Return the (x, y) coordinate for the center point of the cell that contains the specified text.  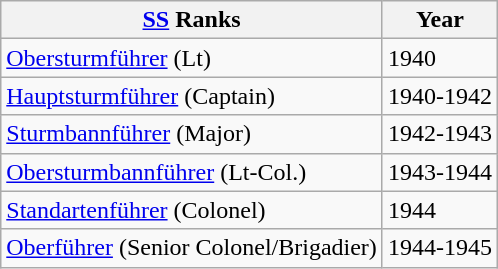
Sturmbannführer (Major) (192, 134)
Standartenführer (Colonel) (192, 210)
Obersturmführer (Lt) (192, 58)
1940-1942 (440, 96)
1940 (440, 58)
Oberführer (Senior Colonel/Brigadier) (192, 248)
SS Ranks (192, 20)
1944-1945 (440, 248)
Obersturmbannführer (Lt-Col.) (192, 172)
1942-1943 (440, 134)
1943-1944 (440, 172)
1944 (440, 210)
Hauptsturmführer (Captain) (192, 96)
Year (440, 20)
